Provide the [x, y] coordinate of the cell's center where the given text is located.  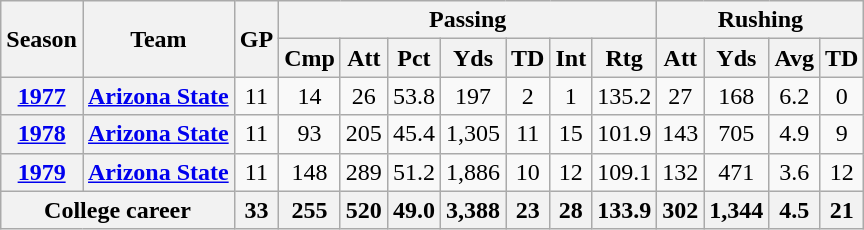
135.2 [624, 96]
3.6 [794, 172]
49.0 [414, 210]
Team [158, 39]
197 [472, 96]
1,886 [472, 172]
27 [680, 96]
1,305 [472, 134]
302 [680, 210]
1978 [42, 134]
132 [680, 172]
53.8 [414, 96]
Passing [468, 20]
1977 [42, 96]
143 [680, 134]
93 [310, 134]
1979 [42, 172]
23 [528, 210]
51.2 [414, 172]
26 [364, 96]
Rushing [760, 20]
101.9 [624, 134]
10 [528, 172]
College career [118, 210]
255 [310, 210]
3,388 [472, 210]
9 [841, 134]
4.9 [794, 134]
0 [841, 96]
705 [736, 134]
GP [256, 39]
1,344 [736, 210]
205 [364, 134]
Avg [794, 58]
45.4 [414, 134]
Season [42, 39]
109.1 [624, 172]
21 [841, 210]
Rtg [624, 58]
4.5 [794, 210]
15 [571, 134]
1 [571, 96]
520 [364, 210]
148 [310, 172]
133.9 [624, 210]
14 [310, 96]
Cmp [310, 58]
289 [364, 172]
28 [571, 210]
168 [736, 96]
Int [571, 58]
Pct [414, 58]
33 [256, 210]
2 [528, 96]
6.2 [794, 96]
471 [736, 172]
